Return [x, y] of the center of cell containing provided text 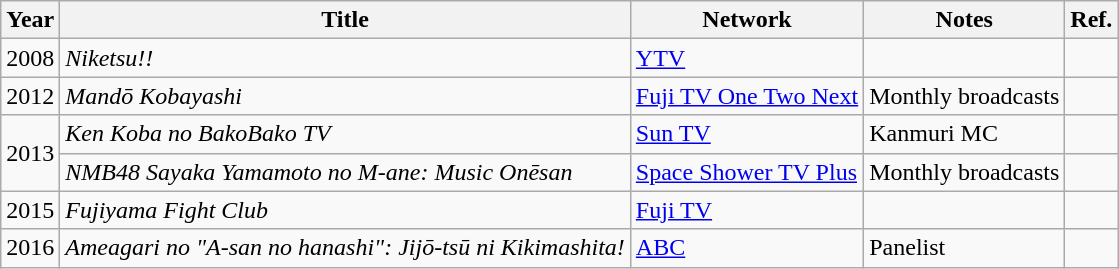
2008 [30, 58]
2015 [30, 210]
Year [30, 20]
Ref. [1092, 20]
Title [346, 20]
2016 [30, 248]
Panelist [964, 248]
Sun TV [746, 134]
Niketsu!! [346, 58]
ABC [746, 248]
Notes [964, 20]
Kanmuri MC [964, 134]
Fujiyama Fight Club [346, 210]
Fuji TV One Two Next [746, 96]
Fuji TV [746, 210]
Mandō Kobayashi [346, 96]
2013 [30, 153]
2012 [30, 96]
Space Shower TV Plus [746, 172]
Ken Koba no BakoBako TV [346, 134]
NMB48 Sayaka Yamamoto no M-ane: Music Onēsan [346, 172]
YTV [746, 58]
Network [746, 20]
Ameagari no "A-san no hanashi": Jijō-tsū ni Kikimashita! [346, 248]
